Detect which cell encompasses the target text, then output its [X, Y] center coordinate. 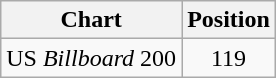
Chart [92, 20]
US Billboard 200 [92, 58]
Position [229, 20]
119 [229, 58]
